Return the (x, y) coordinate for the center point of the cell that contains the specified text.  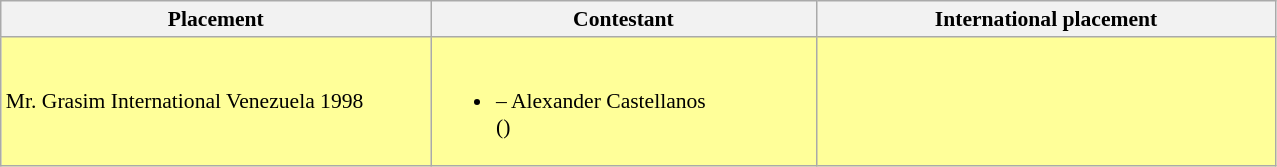
Mr. Grasim International Venezuela 1998 (216, 102)
Placement (216, 19)
International placement (1046, 19)
Contestant (624, 19)
– Alexander Castellanos() (624, 102)
